Output the (X, Y) coordinate of the center of the cell containing the given text.  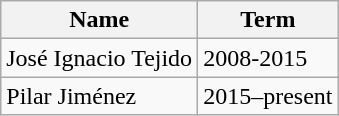
Name (100, 20)
2008-2015 (268, 58)
2015–present (268, 96)
Pilar Jiménez (100, 96)
José Ignacio Tejido (100, 58)
Term (268, 20)
